Determine the (X, Y) coordinate at the center of the cell enclosing the given text.  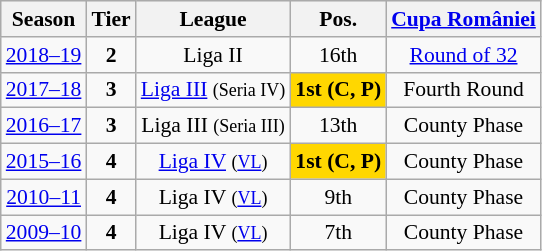
Liga III (Seria IV) (214, 90)
16th (338, 55)
7th (338, 233)
Liga II (214, 55)
2015–16 (44, 162)
Pos. (338, 19)
2016–17 (44, 126)
13th (338, 126)
9th (338, 197)
2 (110, 55)
2018–19 (44, 55)
Fourth Round (464, 90)
2017–18 (44, 90)
Tier (110, 19)
2010–11 (44, 197)
Cupa României (464, 19)
Round of 32 (464, 55)
League (214, 19)
2009–10 (44, 233)
Season (44, 19)
Liga III (Seria III) (214, 126)
